Provide the (x, y) coordinate of the cell's center where the given text is located.  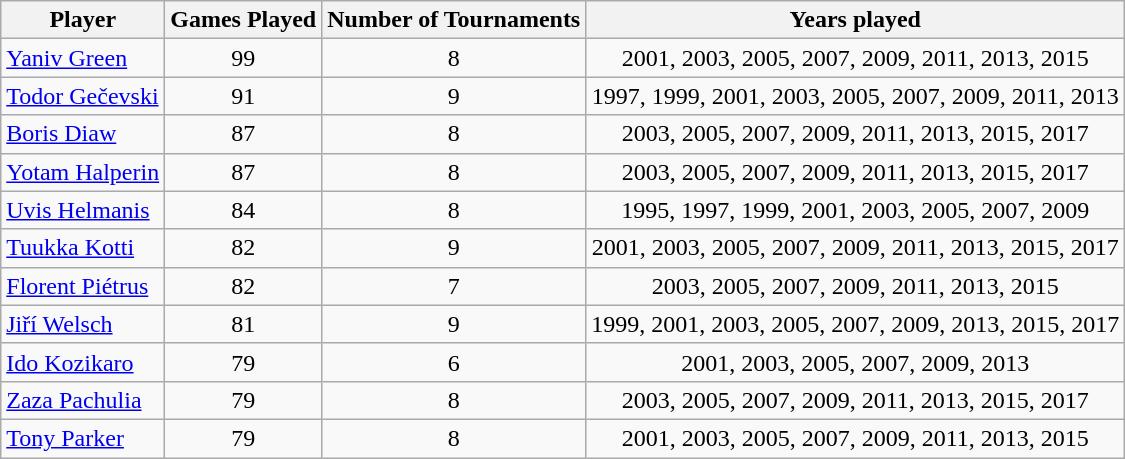
Ido Kozikaro (83, 362)
84 (244, 210)
Tuukka Kotti (83, 248)
1995, 1997, 1999, 2001, 2003, 2005, 2007, 2009 (856, 210)
Player (83, 20)
Years played (856, 20)
6 (454, 362)
2001, 2003, 2005, 2007, 2009, 2011, 2013, 2015, 2017 (856, 248)
Games Played (244, 20)
7 (454, 286)
1997, 1999, 2001, 2003, 2005, 2007, 2009, 2011, 2013 (856, 96)
91 (244, 96)
1999, 2001, 2003, 2005, 2007, 2009, 2013, 2015, 2017 (856, 324)
99 (244, 58)
Yaniv Green (83, 58)
Florent Piétrus (83, 286)
Zaza Pachulia (83, 400)
81 (244, 324)
Boris Diaw (83, 134)
Todor Gečevski (83, 96)
2001, 2003, 2005, 2007, 2009, 2013 (856, 362)
Yotam Halperin (83, 172)
Jiří Welsch (83, 324)
Number of Tournaments (454, 20)
Uvis Helmanis (83, 210)
Tony Parker (83, 438)
2003, 2005, 2007, 2009, 2011, 2013, 2015 (856, 286)
